Output the [x, y] coordinate of the center of the cell containing the given text.  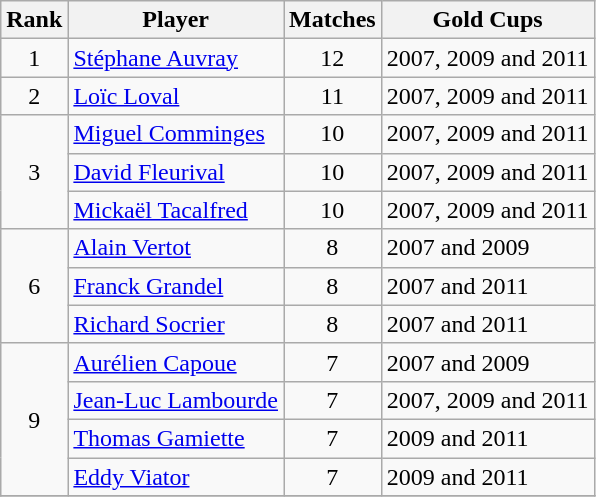
Aurélien Capoue [176, 362]
Franck Grandel [176, 286]
3 [34, 172]
Thomas Gamiette [176, 438]
Alain Vertot [176, 248]
Eddy Viator [176, 477]
Richard Socrier [176, 324]
1 [34, 58]
9 [34, 419]
Loïc Loval [176, 96]
Miguel Comminges [176, 134]
Stéphane Auvray [176, 58]
2 [34, 96]
Matches [333, 20]
Player [176, 20]
Rank [34, 20]
6 [34, 286]
Jean-Luc Lambourde [176, 400]
11 [333, 96]
Gold Cups [488, 20]
David Fleurival [176, 172]
12 [333, 58]
Mickaël Tacalfred [176, 210]
